Determine the (X, Y) coordinate at the center of the cell enclosing the given text.  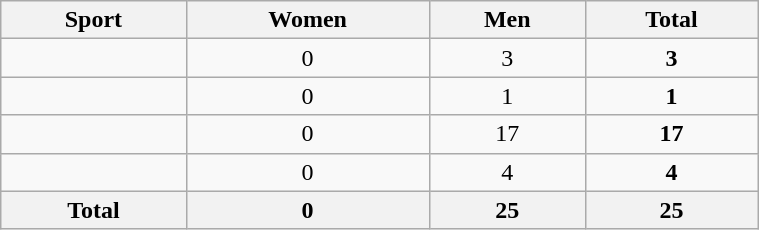
Sport (94, 20)
Women (308, 20)
Men (507, 20)
